Identify which cell holds the provided text, then report its [X, Y] central coordinate. 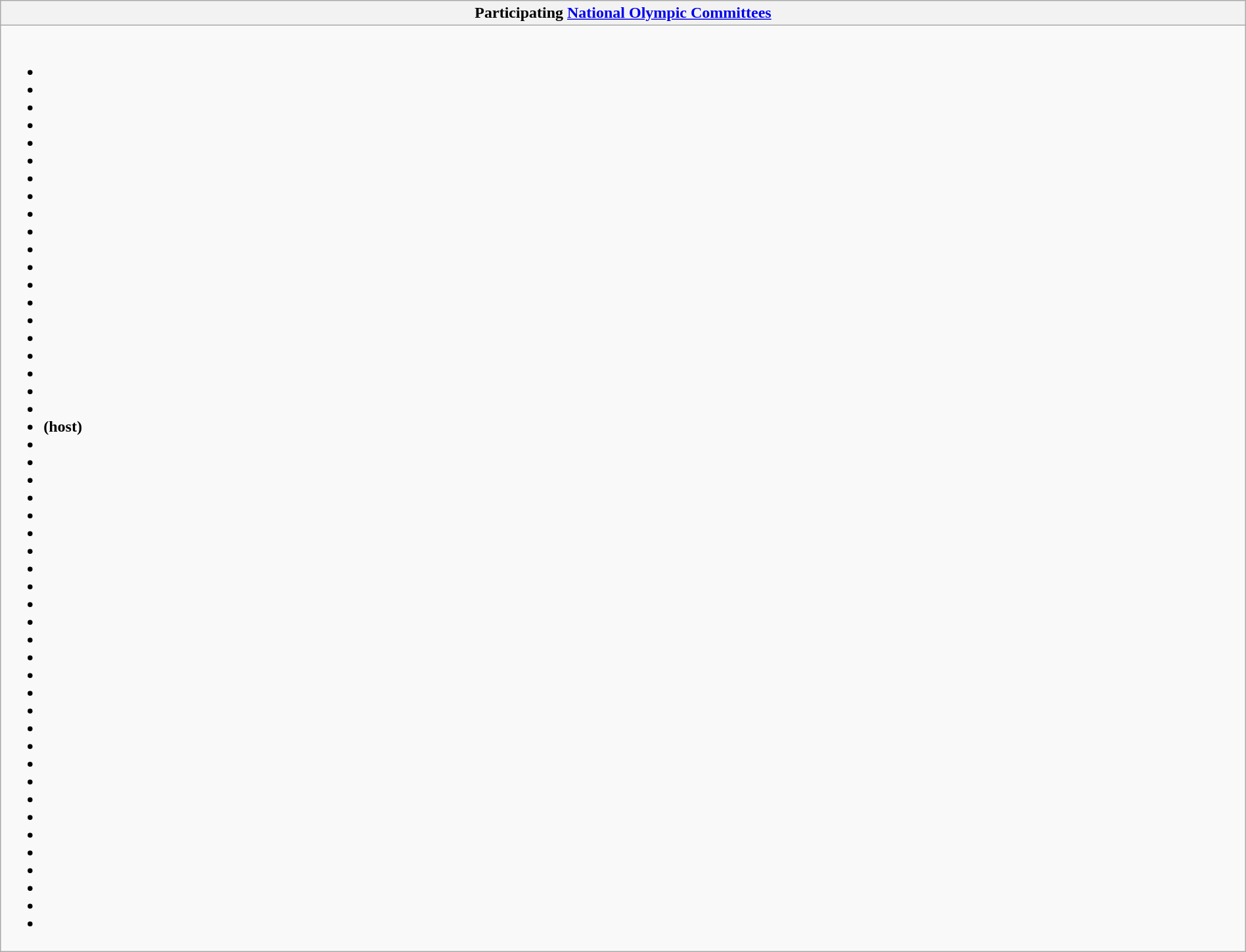
(host) [623, 489]
Participating National Olympic Committees [623, 13]
